Capture the cell that displays the provided text and extract its (X, Y) central coordinate. 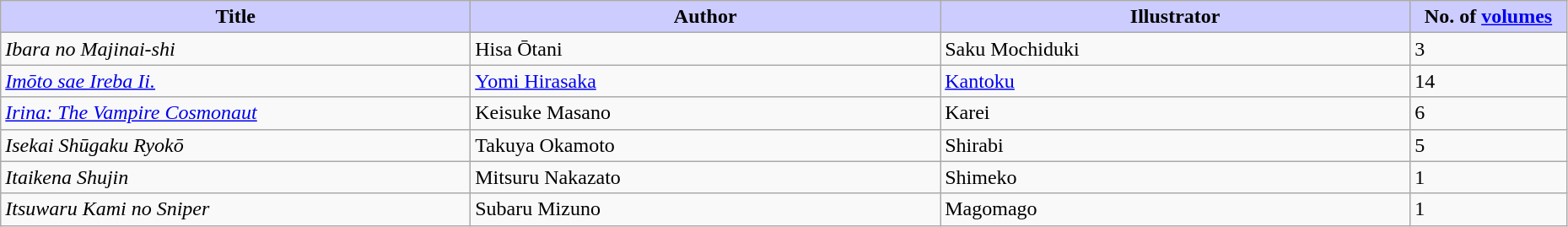
Isekai Shūgaku Ryokō (236, 145)
14 (1489, 81)
Subaru Mizuno (705, 209)
Title (236, 17)
6 (1489, 113)
Itsuwaru Kami no Sniper (236, 209)
Yomi Hirasaka (705, 81)
No. of volumes (1489, 17)
5 (1489, 145)
Shirabi (1176, 145)
Irina: The Vampire Cosmonaut (236, 113)
Keisuke Masano (705, 113)
Kantoku (1176, 81)
Illustrator (1176, 17)
Itaikena Shujin (236, 177)
Saku Mochiduki (1176, 49)
3 (1489, 49)
Hisa Ōtani (705, 49)
Imōto sae Ireba Ii. (236, 81)
Magomago (1176, 209)
Takuya Okamoto (705, 145)
Shimeko (1176, 177)
Mitsuru Nakazato (705, 177)
Ibara no Majinai-shi (236, 49)
Karei (1176, 113)
Author (705, 17)
